Find where the given text appears and provide that cell's center as (X, Y) coordinate. 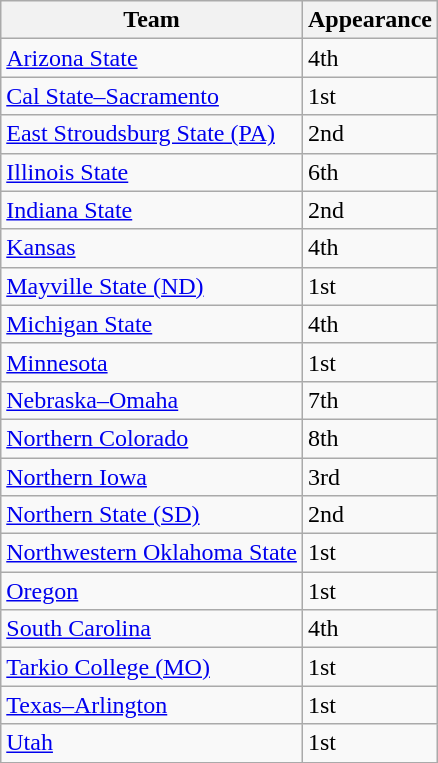
Arizona State (152, 58)
Oregon (152, 591)
South Carolina (152, 629)
Nebraska–Omaha (152, 400)
6th (370, 172)
Mayville State (ND) (152, 286)
Texas–Arlington (152, 705)
Northern Colorado (152, 438)
Northern Iowa (152, 477)
Illinois State (152, 172)
Michigan State (152, 324)
Minnesota (152, 362)
Cal State–Sacramento (152, 96)
Kansas (152, 248)
8th (370, 438)
3rd (370, 477)
Northern State (SD) (152, 515)
Tarkio College (MO) (152, 667)
Utah (152, 743)
East Stroudsburg State (PA) (152, 134)
7th (370, 400)
Northwestern Oklahoma State (152, 553)
Appearance (370, 20)
Indiana State (152, 210)
Team (152, 20)
